From the cell containing the given text, extract its center point as (X, Y) coordinate. 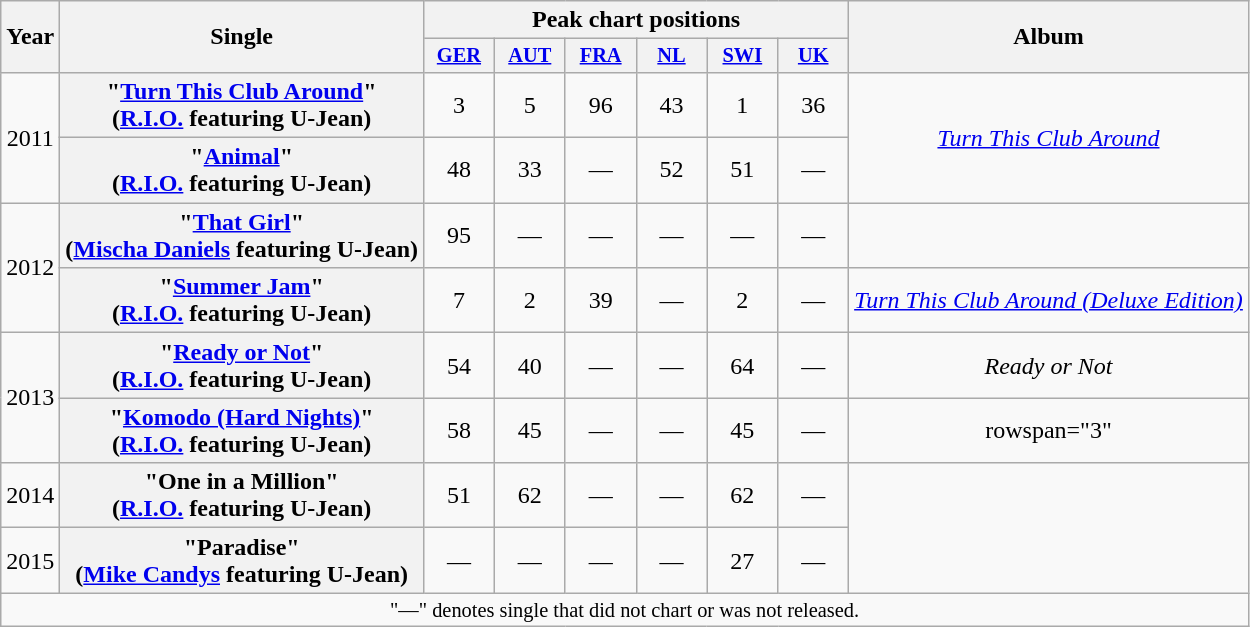
54 (460, 366)
2011 (30, 137)
36 (814, 104)
SWI (742, 56)
2013 (30, 398)
"—" denotes single that did not chart or was not released. (625, 610)
7 (460, 300)
39 (600, 300)
1 (742, 104)
Peak chart positions (636, 20)
"Turn This Club Around"(R.I.O. featuring U-Jean) (242, 104)
Single (242, 37)
FRA (600, 56)
52 (672, 170)
"Komodo (Hard Nights)"(R.I.O. featuring U-Jean) (242, 430)
rowspan="3" (1049, 430)
"Paradise"(Mike Candys featuring U-Jean) (242, 560)
Ready or Not (1049, 366)
48 (460, 170)
64 (742, 366)
2015 (30, 560)
40 (530, 366)
96 (600, 104)
"Animal"(R.I.O. featuring U-Jean) (242, 170)
"That Girl"(Mischa Daniels featuring U-Jean) (242, 236)
UK (814, 56)
5 (530, 104)
"Summer Jam"(R.I.O. featuring U-Jean) (242, 300)
27 (742, 560)
2014 (30, 496)
AUT (530, 56)
43 (672, 104)
Album (1049, 37)
Turn This Club Around (Deluxe Edition) (1049, 300)
GER (460, 56)
NL (672, 56)
3 (460, 104)
2012 (30, 268)
"Ready or Not"(R.I.O. featuring U-Jean) (242, 366)
Year (30, 37)
"One in a Million"(R.I.O. featuring U-Jean) (242, 496)
95 (460, 236)
58 (460, 430)
Turn This Club Around (1049, 137)
33 (530, 170)
